Return (x, y) of the center of cell containing provided text 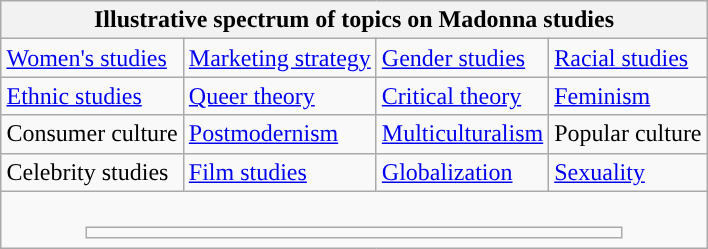
Sexuality (628, 172)
Women's studies (92, 58)
Film studies (280, 172)
Ethnic studies (92, 96)
Globalization (462, 172)
Consumer culture (92, 134)
Feminism (628, 96)
Queer theory (280, 96)
Postmodernism (280, 134)
Racial studies (628, 58)
Popular culture (628, 134)
Marketing strategy (280, 58)
Multiculturalism (462, 134)
Illustrative spectrum of topics on Madonna studies (354, 20)
Gender studies (462, 58)
Celebrity studies (92, 172)
Critical theory (462, 96)
